Return the [x, y] coordinate for the center point of the cell that contains the specified text.  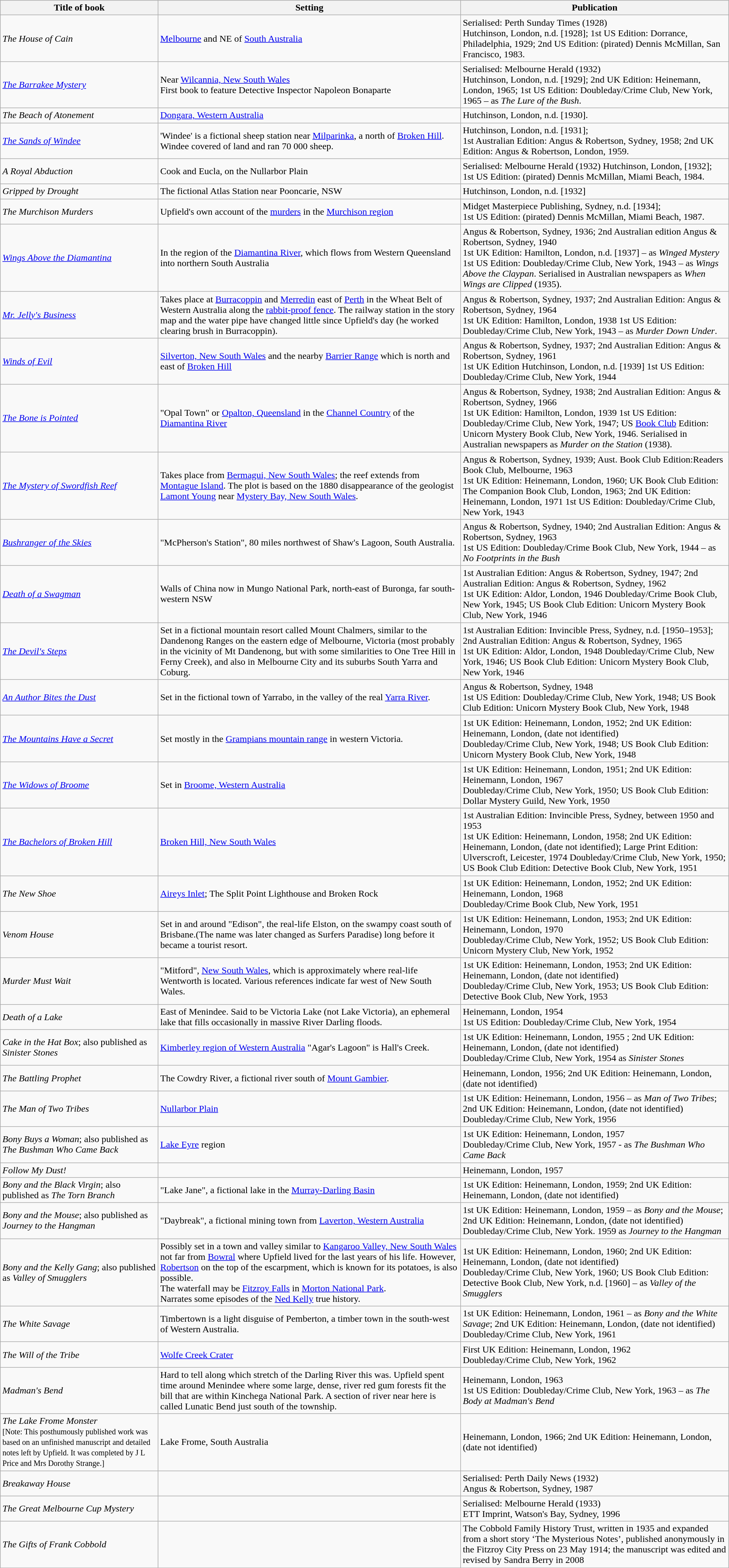
Bony and the Mouse; also published as Journey to the Hangman [79, 1221]
Bony Buys a Woman; also published as The Bushman Who Came Back [79, 1144]
The Murchison Murders [79, 211]
"Daybreak", a fictional mining town from Laverton, Western Australia [309, 1221]
Mr. Jelly's Business [79, 315]
Death of a Lake [79, 1017]
"Lake Jane", a fictional lake in the Murray-Darling Basin [309, 1190]
The House of Cain [79, 38]
The fictional Atlas Station near Pooncarie, NSW [309, 191]
Heinemann, London, 19631st US Edition: Doubleday/Crime Club, New York, 1963 – as The Body at Madman's Bend [595, 1390]
The Devil's Steps [79, 651]
First UK Edition: Heinemann, London, 1962Doubleday/Crime Club, New York, 1962 [595, 1354]
Set in Broome, Western Australia [309, 785]
Murder Must Wait [79, 981]
Venom House [79, 934]
The Widows of Broome [79, 785]
Hutchinson, London, n.d. [1931];1st Australian Edition: Angus & Robertson, Sydney, 1958; 2nd UK Edition: Angus & Robertson, London, 1959. [595, 141]
East of Menindee. Said to be Victoria Lake (not Lake Victoria), an ephemeral lake that fills occasionally in massive River Darling floods. [309, 1017]
"Mitford", New South Wales, which is approximately where real-life Wentworth is located. Various references indicate far west of New South Wales. [309, 981]
Winds of Evil [79, 361]
Broken Hill, New South Wales [309, 842]
Serialised: Perth Daily News (1932)Angus & Robertson, Sydney, 1987 [595, 1483]
The Man of Two Tribes [79, 1109]
The Sands of Windee [79, 141]
Publication [595, 8]
1st UK Edition: Heinemann, London, 1957Doubleday/Crime Club, New York, 1957 - as The Bushman Who Came Back [595, 1144]
Near Wilcannia, New South WalesFirst book to feature Detective Inspector Napoleon Bonaparte [309, 85]
The Mystery of Swordfish Reef [79, 486]
Gripped by Drought [79, 191]
"Opal Town" or Opalton, Queensland in the Channel Country of the Diamantina River [309, 418]
Follow My Dust! [79, 1170]
Hutchinson, London, n.d. [1932] [595, 191]
Heinemann, London, 1956; 2nd UK Edition: Heinemann, London, (date not identified) [595, 1078]
"McPherson's Station", 80 miles northwest of Shaw's Lagoon, South Australia. [309, 542]
Serialised: Melbourne Herald (1932) Hutchinson, London, [1932];1st US Edition: (pirated) Dennis McMillan, Miami Beach, 1984. [595, 171]
The Battling Prophet [79, 1078]
The Bachelors of Broken Hill [79, 842]
Dongara, Western Australia [309, 115]
Lake Frome, South Australia [309, 1442]
The Barrakee Mystery [79, 85]
The New Shoe [79, 893]
An Author Bites the Dust [79, 697]
Bony and the Black Virgin; also published as The Torn Branch [79, 1190]
1st UK Edition: Heinemann, London, 1952; 2nd UK Edition: Heinemann, London, 1968Doubleday/Crime Book Club, New York, 1951 [595, 893]
Lake Eyre region [309, 1144]
Heinemann, London, 1957 [595, 1170]
Heinemann, London, 1966; 2nd UK Edition: Heinemann, London, (date not identified) [595, 1442]
The Mountains Have a Secret [79, 739]
Title of book [79, 8]
In the region of the Diamantina River, which flows from Western Queensland into northern South Australia [309, 258]
Serialised: Melbourne Herald (1933)ETT Imprint, Watson's Bay, Sydney, 1996 [595, 1509]
Cook and Eucla, on the Nullarbor Plain [309, 171]
Bony and the Kelly Gang; also published as Valley of Smugglers [79, 1273]
Kimberley region of Western Australia "Agar's Lagoon" is Hall's Creek. [309, 1047]
Wings Above the Diamantina [79, 258]
Setting [309, 8]
Upfield's own account of the murders in the Murchison region [309, 211]
Aireys Inlet; The Split Point Lighthouse and Broken Rock [309, 893]
The White Savage [79, 1324]
Timbertown is a light disguise of Pemberton, a timber town in the south-west of Western Australia. [309, 1324]
Nullarbor Plain [309, 1109]
Bushranger of the Skies [79, 542]
Hutchinson, London, n.d. [1930]. [595, 115]
A Royal Abduction [79, 171]
Set mostly in the Grampians mountain range in western Victoria. [309, 739]
The Beach of Atonement [79, 115]
The Great Melbourne Cup Mystery [79, 1509]
The Will of the Tribe [79, 1354]
The Gifts of Frank Cobbold [79, 1545]
'Windee' is a fictional sheep station near Milparinka, a north of Broken Hill. Windee covered of land and ran 70 000 sheep. [309, 141]
Cake in the Hat Box; also published as Sinister Stones [79, 1047]
Melbourne and NE of South Australia [309, 38]
The Cowdry River, a fictional river south of Mount Gambier. [309, 1078]
Madman's Bend [79, 1390]
Silverton, New South Wales and the nearby Barrier Range which is north and east of Broken Hill [309, 361]
Walls of China now in Mungo National Park, north-east of Buronga, far south-western NSW [309, 594]
Breakaway House [79, 1483]
Set in the fictional town of Yarrabo, in the valley of the real Yarra River. [309, 697]
Heinemann, London, 19541st US Edition: Doubleday/Crime Club, New York, 1954 [595, 1017]
Angus & Robertson, Sydney, 19481st US Edition: Doubleday/Crime Club, New York, 1948; US Book Club Edition: Unicorn Mystery Book Club, New York, 1948 [595, 697]
1st UK Edition: Heinemann, London, 1959; 2nd UK Edition: Heinemann, London, (date not identified) [595, 1190]
The Bone is Pointed [79, 418]
Wolfe Creek Crater [309, 1354]
Death of a Swagman [79, 594]
Midget Masterpiece Publishing, Sydney, n.d. [1934];1st US Edition: (pirated) Dennis McMillan, Miami Beach, 1987. [595, 211]
